Pinpoint the cell where the given text exists, returning its (x, y) midpoint coordinate. 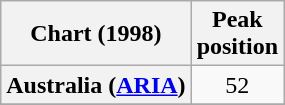
52 (237, 85)
Chart (1998) (96, 34)
Peakposition (237, 34)
Australia (ARIA) (96, 85)
